Output the [X, Y] coordinate of the center of the cell containing the given text.  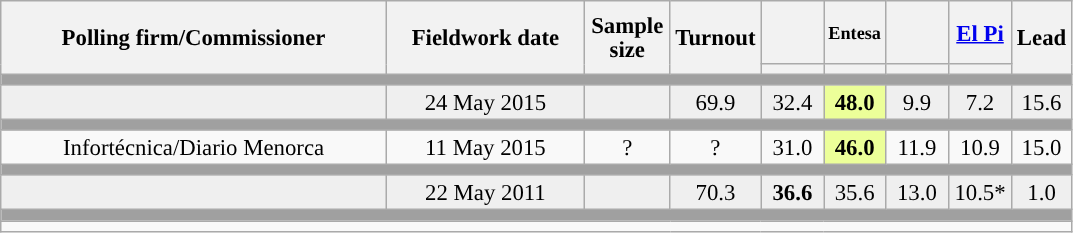
Entesa [854, 32]
Fieldwork date [485, 38]
11 May 2015 [485, 148]
22 May 2011 [485, 194]
32.4 [792, 102]
Infortécnica/Diario Menorca [194, 148]
70.3 [716, 194]
9.9 [916, 102]
13.0 [916, 194]
15.0 [1042, 148]
35.6 [854, 194]
1.0 [1042, 194]
Sample size [627, 38]
Polling firm/Commissioner [194, 38]
31.0 [792, 148]
24 May 2015 [485, 102]
10.5* [980, 194]
El Pi [980, 32]
Lead [1042, 38]
7.2 [980, 102]
Turnout [716, 38]
10.9 [980, 148]
36.6 [792, 194]
15.6 [1042, 102]
46.0 [854, 148]
48.0 [854, 102]
69.9 [716, 102]
11.9 [916, 148]
